Provide the [x, y] coordinate of the cell's center where the given text is located.  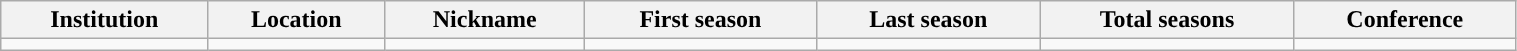
Last season [928, 20]
Institution [104, 20]
First season [700, 20]
Location [296, 20]
Conference [1405, 20]
Total seasons [1168, 20]
Nickname [485, 20]
